Pinpoint the cell where the given text exists, returning its [X, Y] midpoint coordinate. 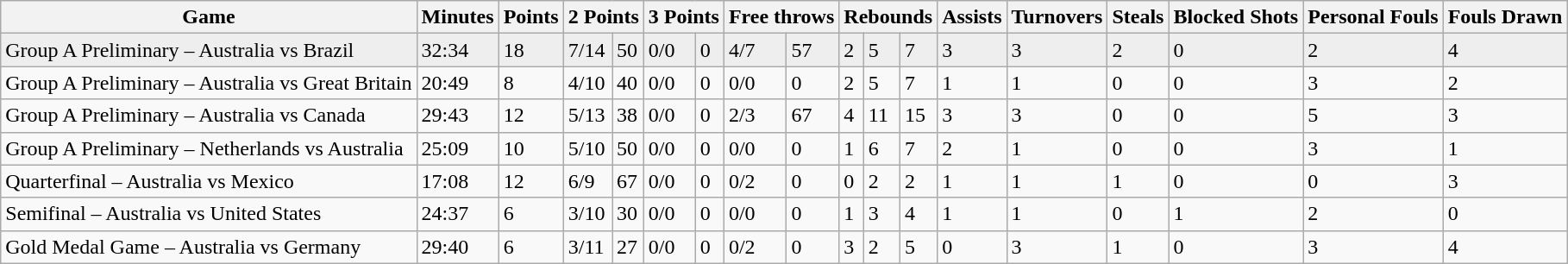
Group A Preliminary – Netherlands vs Australia [209, 148]
3/10 [587, 214]
Steals [1138, 17]
24:37 [457, 214]
57 [812, 50]
Free throws [781, 17]
Personal Fouls [1373, 17]
17:08 [457, 181]
Group A Preliminary – Australia vs Brazil [209, 50]
20:49 [457, 83]
Minutes [457, 17]
Rebounds [888, 17]
32:34 [457, 50]
10 [531, 148]
18 [531, 50]
Group A Preliminary – Australia vs Canada [209, 116]
2/3 [756, 116]
Game [209, 17]
Quarterfinal – Australia vs Mexico [209, 181]
Blocked Shots [1236, 17]
29:43 [457, 116]
15 [918, 116]
4/10 [587, 83]
4/7 [756, 50]
Fouls Drawn [1505, 17]
Assists [972, 17]
Group A Preliminary – Australia vs Great Britain [209, 83]
40 [628, 83]
7/14 [587, 50]
11 [881, 116]
Turnovers [1057, 17]
5/10 [587, 148]
27 [628, 247]
25:09 [457, 148]
5/13 [587, 116]
38 [628, 116]
Gold Medal Game – Australia vs Germany [209, 247]
29:40 [457, 247]
3 Points [683, 17]
Points [531, 17]
3/11 [587, 247]
8 [531, 83]
2 Points [604, 17]
30 [628, 214]
6/9 [587, 181]
Semifinal – Australia vs United States [209, 214]
